Output the [X, Y] coordinate of the center of the cell containing the given text.  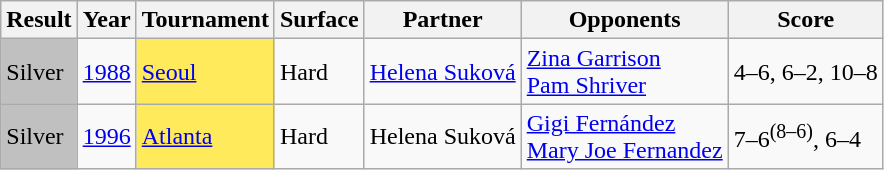
7–6(8–6), 6–4 [806, 136]
Tournament [205, 20]
Gigi Fernández Mary Joe Fernandez [624, 136]
Atlanta [205, 136]
Result [39, 20]
Year [106, 20]
Score [806, 20]
1988 [106, 72]
Surface [319, 20]
Partner [442, 20]
4–6, 6–2, 10–8 [806, 72]
1996 [106, 136]
Opponents [624, 20]
Zina Garrison Pam Shriver [624, 72]
Seoul [205, 72]
